Find where the given text appears and provide that cell's center as [x, y] coordinate. 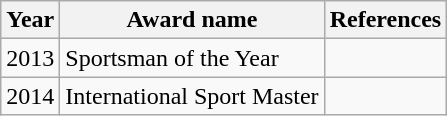
2013 [30, 58]
References [386, 20]
Sportsman of the Year [192, 58]
2014 [30, 96]
Year [30, 20]
Award name [192, 20]
International Sport Master [192, 96]
